Return the (X, Y) coordinate for the center point of the cell that contains the specified text.  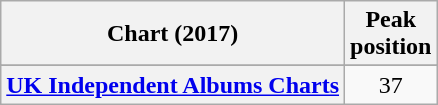
Peak position (391, 34)
UK Independent Albums Charts (173, 85)
37 (391, 85)
Chart (2017) (173, 34)
